Return the (x, y) coordinate for the center point of the cell that contains the specified text.  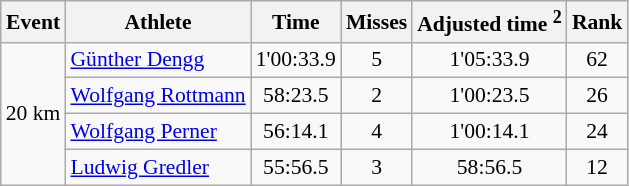
26 (598, 96)
5 (376, 60)
58:23.5 (296, 96)
4 (376, 132)
12 (598, 167)
2 (376, 96)
Event (34, 22)
1'05:33.9 (490, 60)
1'00:14.1 (490, 132)
Adjusted time 2 (490, 22)
20 km (34, 113)
1'00:33.9 (296, 60)
58:56.5 (490, 167)
Wolfgang Rottmann (158, 96)
Günther Dengg (158, 60)
Wolfgang Perner (158, 132)
24 (598, 132)
1'00:23.5 (490, 96)
Misses (376, 22)
62 (598, 60)
Athlete (158, 22)
3 (376, 167)
Ludwig Gredler (158, 167)
55:56.5 (296, 167)
56:14.1 (296, 132)
Rank (598, 22)
Time (296, 22)
